Output the [X, Y] coordinate of the center of the cell containing the given text.  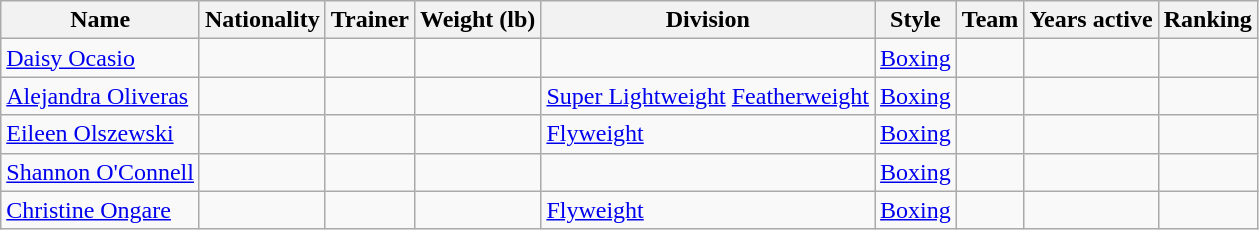
Ranking [1208, 20]
Years active [1091, 20]
Team [990, 20]
Style [916, 20]
Christine Ongare [100, 210]
Name [100, 20]
Weight (lb) [477, 20]
Daisy Ocasio [100, 58]
Super Lightweight Featherweight [708, 96]
Shannon O'Connell [100, 172]
Nationality [262, 20]
Trainer [370, 20]
Alejandra Oliveras [100, 96]
Eileen Olszewski [100, 134]
Division [708, 20]
